Return the [x, y] coordinate for the center point of the cell that contains the specified text.  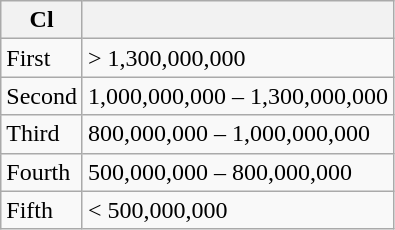
First [42, 58]
500,000,000 – 800,000,000 [238, 172]
Cl [42, 20]
> 1,300,000,000 [238, 58]
Fourth [42, 172]
Third [42, 134]
< 500,000,000 [238, 210]
800,000,000 – 1,000,000,000 [238, 134]
Second [42, 96]
1,000,000,000 – 1,300,000,000 [238, 96]
Fifth [42, 210]
